Find where the given text appears and provide that cell's center as [x, y] coordinate. 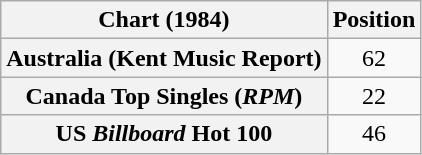
Australia (Kent Music Report) [164, 58]
Chart (1984) [164, 20]
22 [374, 96]
46 [374, 134]
US Billboard Hot 100 [164, 134]
Position [374, 20]
62 [374, 58]
Canada Top Singles (RPM) [164, 96]
